Capture the cell that displays the provided text and extract its [x, y] central coordinate. 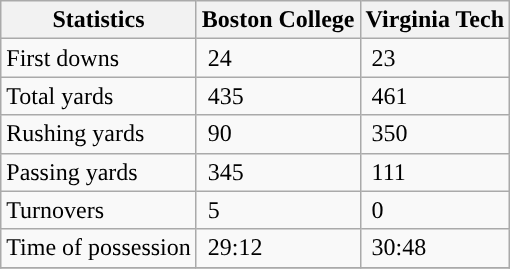
Boston College [278, 20]
Turnovers [99, 210]
5 [278, 210]
Passing yards [99, 172]
First downs [99, 58]
Total yards [99, 96]
Statistics [99, 20]
345 [278, 172]
23 [435, 58]
Rushing yards [99, 134]
111 [435, 172]
Time of possession [99, 248]
461 [435, 96]
90 [278, 134]
350 [435, 134]
435 [278, 96]
29:12 [278, 248]
Virginia Tech [435, 20]
0 [435, 210]
24 [278, 58]
30:48 [435, 248]
